For the text-containing cell, return its midpoint in (x, y) coordinate format. 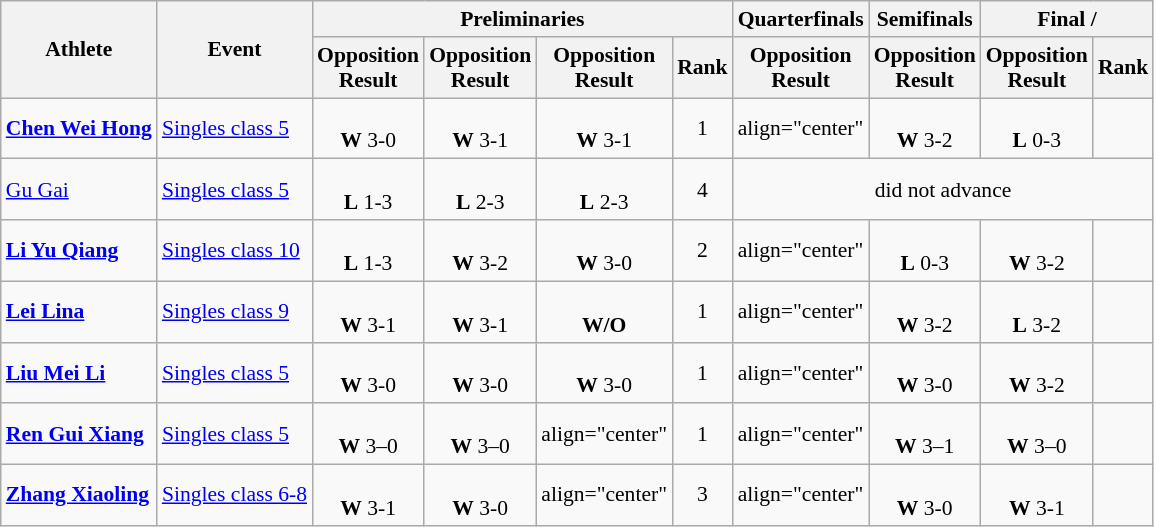
Li Yu Qiang (79, 250)
Chen Wei Hong (79, 128)
Semifinals (925, 19)
W 3–1 (925, 434)
Quarterfinals (801, 19)
Singles class 6-8 (234, 496)
Event (234, 50)
2 (702, 250)
Singles class 9 (234, 312)
Ren Gui Xiang (79, 434)
3 (702, 496)
Zhang Xiaoling (79, 496)
Singles class 10 (234, 250)
Preliminaries (522, 19)
L 3-2 (1037, 312)
4 (702, 190)
W/O (604, 312)
Lei Lina (79, 312)
Liu Mei Li (79, 372)
Final / (1068, 19)
did not advance (944, 190)
Gu Gai (79, 190)
Athlete (79, 50)
